Identify which cell holds the provided text, then report its (x, y) central coordinate. 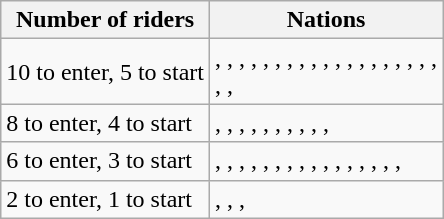
Number of riders (106, 20)
10 to enter, 5 to start (106, 72)
6 to enter, 3 to start (106, 161)
, , , (326, 199)
, , , , , , , , , , , , , , , , (326, 161)
Nations (326, 20)
, , , , , , , , , , (326, 123)
2 to enter, 1 to start (106, 199)
, , , , , , , , , , , , , , , , , , , , , (326, 72)
8 to enter, 4 to start (106, 123)
